Return the (X, Y) coordinate for the center point of the cell that contains the specified text.  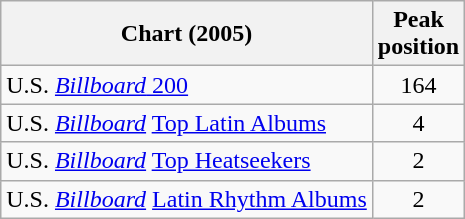
U.S. Billboard 200 (187, 85)
U.S. Billboard Latin Rhythm Albums (187, 199)
U.S. Billboard Top Latin Albums (187, 123)
U.S. Billboard Top Heatseekers (187, 161)
Peakposition (418, 34)
164 (418, 85)
Chart (2005) (187, 34)
4 (418, 123)
